Locate the cell with the specified text and output its (x, y) center coordinate. 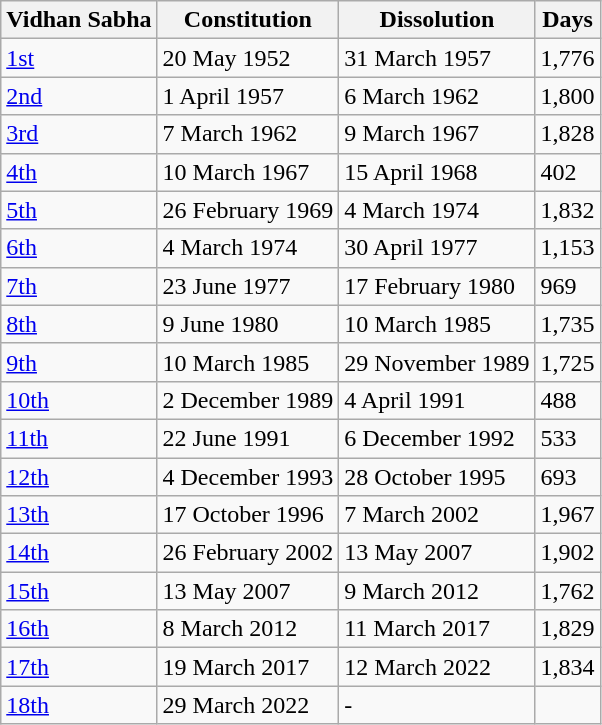
17 October 1996 (248, 515)
1,800 (568, 96)
8th (79, 324)
12th (79, 477)
9 March 2012 (437, 591)
14th (79, 553)
6th (79, 248)
9 June 1980 (248, 324)
533 (568, 438)
3rd (79, 134)
1,967 (568, 515)
15 April 1968 (437, 172)
17th (79, 667)
19 March 2017 (248, 667)
7 March 1962 (248, 134)
402 (568, 172)
1,902 (568, 553)
29 March 2022 (248, 705)
26 February 1969 (248, 210)
10th (79, 400)
11th (79, 438)
29 November 1989 (437, 362)
1 April 1957 (248, 96)
4th (79, 172)
1,153 (568, 248)
26 February 2002 (248, 553)
28 October 1995 (437, 477)
- (437, 705)
Constitution (248, 20)
5th (79, 210)
1,762 (568, 591)
693 (568, 477)
31 March 1957 (437, 58)
1,735 (568, 324)
15th (79, 591)
1,834 (568, 667)
2 December 1989 (248, 400)
23 June 1977 (248, 286)
6 December 1992 (437, 438)
9 March 1967 (437, 134)
17 February 1980 (437, 286)
6 March 1962 (437, 96)
1,776 (568, 58)
969 (568, 286)
1,828 (568, 134)
4 December 1993 (248, 477)
20 May 1952 (248, 58)
30 April 1977 (437, 248)
7 March 2002 (437, 515)
2nd (79, 96)
1,725 (568, 362)
Days (568, 20)
1,832 (568, 210)
12 March 2022 (437, 667)
8 March 2012 (248, 629)
Dissolution (437, 20)
10 March 1967 (248, 172)
9th (79, 362)
11 March 2017 (437, 629)
7th (79, 286)
1,829 (568, 629)
1st (79, 58)
488 (568, 400)
18th (79, 705)
16th (79, 629)
4 April 1991 (437, 400)
22 June 1991 (248, 438)
Vidhan Sabha (79, 20)
13th (79, 515)
